Detect which cell encompasses the target text, then output its (x, y) center coordinate. 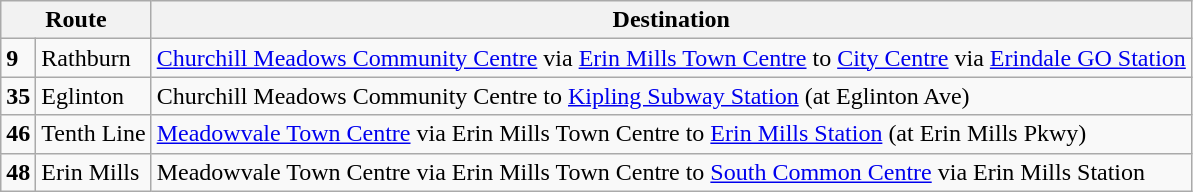
Tenth Line (94, 134)
Rathburn (94, 58)
48 (18, 172)
Erin Mills (94, 172)
Meadowvale Town Centre via Erin Mills Town Centre to South Common Centre via Erin Mills Station (671, 172)
46 (18, 134)
Eglinton (94, 96)
35 (18, 96)
Meadowvale Town Centre via Erin Mills Town Centre to Erin Mills Station (at Erin Mills Pkwy) (671, 134)
Route (76, 20)
Destination (671, 20)
Churchill Meadows Community Centre via Erin Mills Town Centre to City Centre via Erindale GO Station (671, 58)
Churchill Meadows Community Centre to Kipling Subway Station (at Eglinton Ave) (671, 96)
9 (18, 58)
